Return the [X, Y] coordinate for the center point of the cell that contains the specified text.  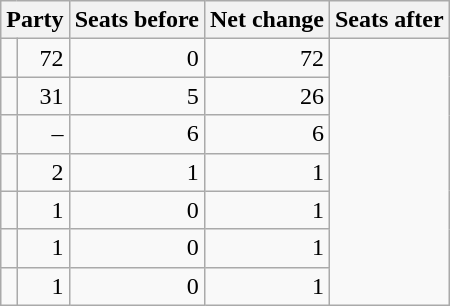
Seats after [389, 20]
Seats before [136, 20]
26 [266, 96]
2 [43, 172]
– [43, 134]
Party [35, 20]
Net change [266, 20]
31 [43, 96]
5 [136, 96]
